Return the (x, y) coordinate for the center point of the cell that contains the specified text.  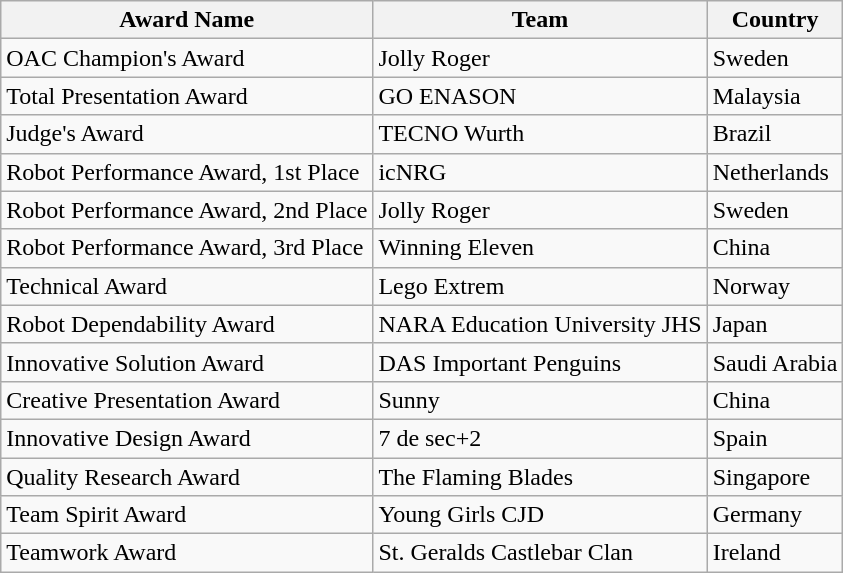
Quality Research Award (187, 477)
GO ENASON (540, 96)
Total Presentation Award (187, 96)
Technical Award (187, 286)
icNRG (540, 172)
Malaysia (775, 96)
Germany (775, 515)
Lego Extrem (540, 286)
Teamwork Award (187, 553)
7 de sec+2 (540, 438)
Judge's Award (187, 134)
Singapore (775, 477)
The Flaming Blades (540, 477)
Award Name (187, 20)
Creative Presentation Award (187, 400)
Brazil (775, 134)
DAS Important Penguins (540, 362)
Team (540, 20)
Winning Eleven (540, 248)
Robot Performance Award, 1st Place (187, 172)
St. Geralds Castlebar Clan (540, 553)
Robot Performance Award, 3rd Place (187, 248)
NARA Education University JHS (540, 324)
Netherlands (775, 172)
Sunny (540, 400)
Innovative Design Award (187, 438)
Norway (775, 286)
TECNO Wurth (540, 134)
Team Spirit Award (187, 515)
Saudi Arabia (775, 362)
Country (775, 20)
Ireland (775, 553)
Young Girls CJD (540, 515)
Robot Dependability Award (187, 324)
Innovative Solution Award (187, 362)
Spain (775, 438)
Robot Performance Award, 2nd Place (187, 210)
OAC Champion's Award (187, 58)
Japan (775, 324)
